Return the (X, Y) coordinate for the center point of the cell that contains the specified text.  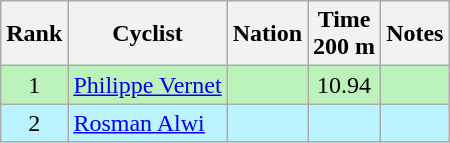
Notes (415, 34)
Rosman Alwi (148, 123)
Nation (267, 34)
10.94 (344, 85)
1 (34, 85)
Rank (34, 34)
Philippe Vernet (148, 85)
Cyclist (148, 34)
2 (34, 123)
Time200 m (344, 34)
